Identify which cell holds the provided text, then report its [x, y] central coordinate. 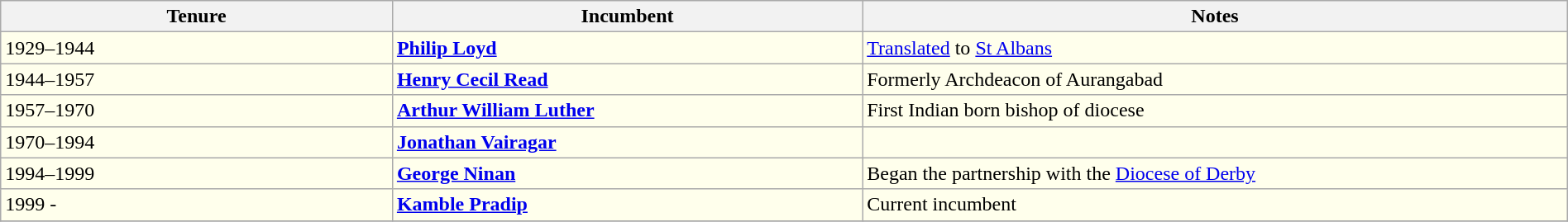
1999 - [197, 205]
1970–1994 [197, 142]
Kamble Pradip [627, 205]
Philip Loyd [627, 48]
Current incumbent [1216, 205]
1944–1957 [197, 79]
Began the partnership with the Diocese of Derby [1216, 173]
Henry Cecil Read [627, 79]
1957–1970 [197, 111]
Notes [1216, 17]
Tenure [197, 17]
1994–1999 [197, 173]
Jonathan Vairagar [627, 142]
Translated to St Albans [1216, 48]
First Indian born bishop of diocese [1216, 111]
Formerly Archdeacon of Aurangabad [1216, 79]
1929–1944 [197, 48]
Incumbent [627, 17]
George Ninan [627, 173]
Arthur William Luther [627, 111]
